Pinpoint the cell where the given text exists, returning its [X, Y] midpoint coordinate. 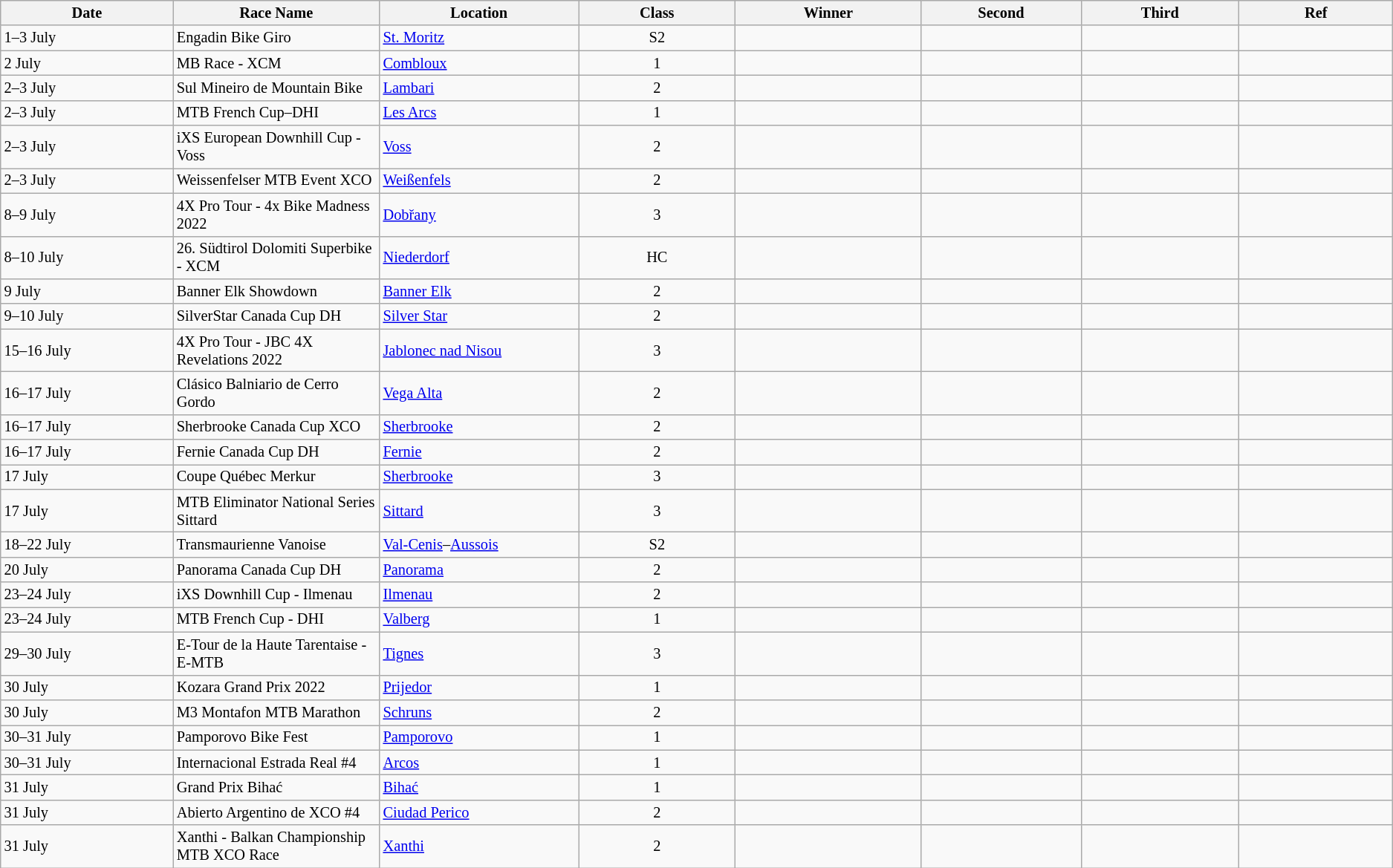
Sittard [479, 511]
8–10 July [87, 258]
4X Pro Tour - JBC 4X Revelations 2022 [276, 350]
15–16 July [87, 350]
Internacional Estrada Real #4 [276, 763]
9 July [87, 291]
Bihać [479, 787]
Schruns [479, 712]
Pamporovo [479, 737]
Weißenfels [479, 180]
MB Race - XCM [276, 63]
Fernie Canada Cup DH [276, 452]
E-Tour de la Haute Tarentaise - E-MTB [276, 653]
Combloux [479, 63]
26. Südtirol Dolomiti Superbike - XCM [276, 258]
8–9 July [87, 215]
Vega Alta [479, 393]
18–22 July [87, 544]
Panorama [479, 570]
Silver Star [479, 316]
Xanthi - Balkan Championship MTB XCO Race [276, 846]
Grand Prix Bihać [276, 787]
Voss [479, 147]
HC [657, 258]
Weissenfelser MTB Event XCO [276, 180]
Sul Mineiro de Mountain Bike [276, 88]
Second [1001, 13]
9–10 July [87, 316]
Sherbrooke Canada Cup XCO [276, 427]
1–3 July [87, 38]
SilverStar Canada Cup DH [276, 316]
Fernie [479, 452]
Date [87, 13]
Banner Elk [479, 291]
Winner [828, 13]
Class [657, 13]
MTB French Cup - DHI [276, 619]
Val-Cenis–Aussois [479, 544]
Prijedor [479, 688]
Pamporovo Bike Fest [276, 737]
MTB Eliminator National Series Sittard [276, 511]
Engadin Bike Giro [276, 38]
MTB French Cup–DHI [276, 113]
Valberg [479, 619]
Race Name [276, 13]
Ref [1316, 13]
Ciudad Perico [479, 812]
St. Moritz [479, 38]
Clásico Balniario de Cerro Gordo [276, 393]
M3 Montafon MTB Marathon [276, 712]
Banner Elk Showdown [276, 291]
iXS Downhill Cup - Ilmenau [276, 595]
Kozara Grand Prix 2022 [276, 688]
Location [479, 13]
Transmaurienne Vanoise [276, 544]
Tignes [479, 653]
Xanthi [479, 846]
Third [1160, 13]
iXS European Downhill Cup - Voss [276, 147]
Abierto Argentino de XCO #4 [276, 812]
Panorama Canada Cup DH [276, 570]
Les Arcs [479, 113]
Dobřany [479, 215]
Lambari [479, 88]
Niederdorf [479, 258]
Jablonec nad Nisou [479, 350]
Arcos [479, 763]
Ilmenau [479, 595]
20 July [87, 570]
2 July [87, 63]
29–30 July [87, 653]
Coupe Québec Merkur [276, 477]
4X Pro Tour - 4x Bike Madness 2022 [276, 215]
